Return (X, Y) of the center of cell containing provided text 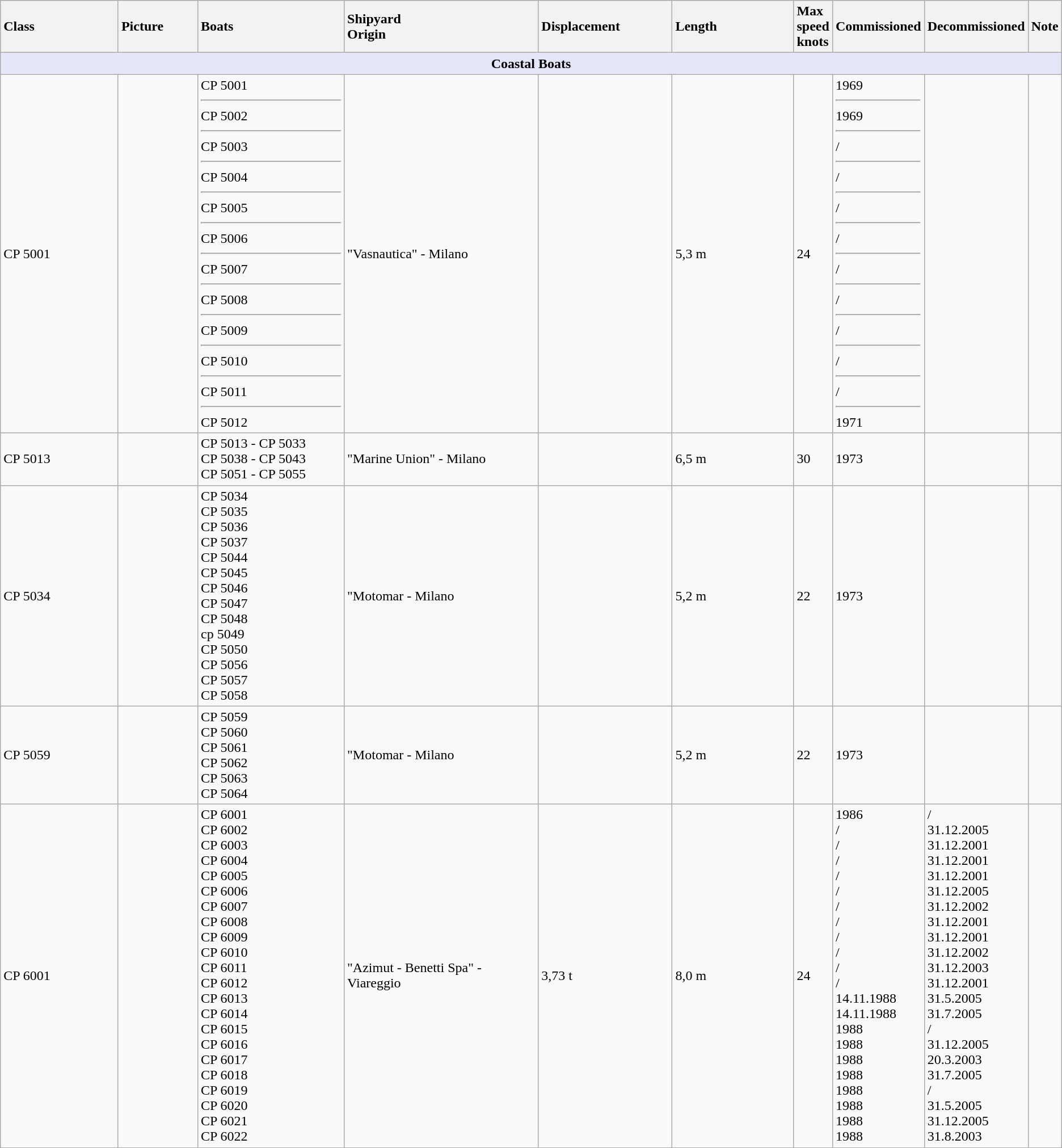
"Marine Union" - Milano (441, 459)
CP 5034 (60, 596)
Note (1045, 27)
Length (733, 27)
CP 5001 (60, 254)
"Vasnautica" - Milano (441, 254)
Picture (158, 27)
CP 6001 (60, 976)
CP 5001CP 5002CP 5003CP 5004CP 5005CP 5006CP 5007CP 5008CP 5009CP 5010CP 5011CP 5012 (271, 254)
Decommissioned (976, 27)
5,3 m (733, 254)
CP 5013 - CP 5033 CP 5038 - CP 5043CP 5051 - CP 5055 (271, 459)
Class (60, 27)
8,0 m (733, 976)
Displacement (605, 27)
6,5 m (733, 459)
Commissioned (878, 27)
30 (813, 459)
"Azimut - Benetti Spa" - Viareggio (441, 976)
Coastal Boats (531, 64)
1986///////////14.11.198814.11.198819881988198819881988198819881988 (878, 976)
3,73 t (605, 976)
CP 5013 (60, 459)
CP 5059 (60, 755)
CP 5034CP 5035CP 5036CP 5037CP 5044CP 5045CP 5046CP 5047CP 5048cp 5049CP 5050CP 5056CP 5057CP 5058 (271, 596)
CP 5059CP 5060CP 5061CP 5062CP 5063CP 5064 (271, 755)
ShipyardOrigin (441, 27)
19691969/////////1971 (878, 254)
Maxspeedknots (813, 27)
Boats (271, 27)
